Capture the cell that displays the provided text and extract its [x, y] central coordinate. 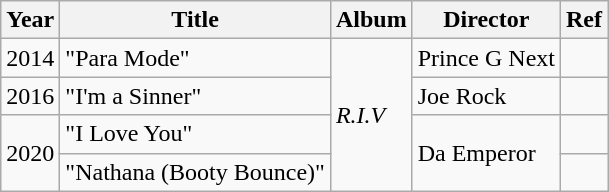
"I Love You" [196, 134]
2020 [30, 153]
Title [196, 20]
Year [30, 20]
Prince G Next [486, 58]
2014 [30, 58]
2016 [30, 96]
R.I.V [371, 115]
"Para Mode" [196, 58]
Ref [584, 20]
"Nathana (Booty Bounce)" [196, 172]
"I'm a Sinner" [196, 96]
Album [371, 20]
Joe Rock [486, 96]
Director [486, 20]
Da Emperor [486, 153]
